Scan for the cell matching the given text and deliver its [X, Y] coordinate at center. 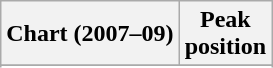
Chart (2007–09) [90, 34]
Peakposition [225, 34]
